For the text-containing cell, return its midpoint in [X, Y] coordinate format. 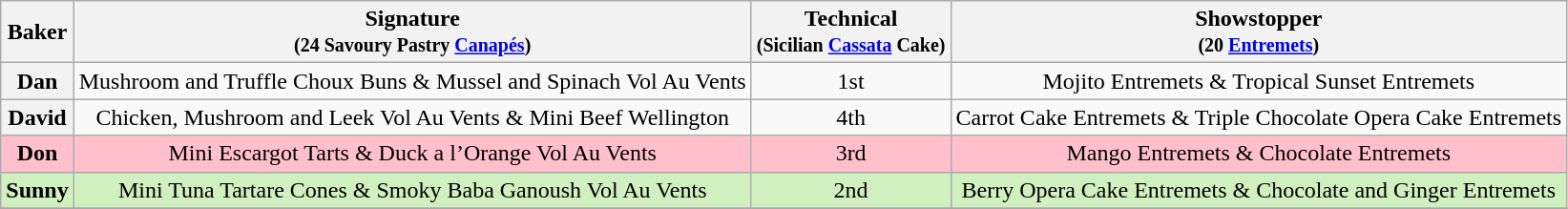
Mini Escargot Tarts & Duck a l’Orange Vol Au Vents [412, 154]
Sunny [37, 190]
Mini Tuna Tartare Cones & Smoky Baba Ganoush Vol Au Vents [412, 190]
3rd [851, 154]
Signature(24 Savoury Pastry Canapés) [412, 32]
David [37, 117]
Berry Opera Cake Entremets & Chocolate and Ginger Entremets [1259, 190]
1st [851, 81]
4th [851, 117]
Mango Entremets & Chocolate Entremets [1259, 154]
Mojito Entremets & Tropical Sunset Entremets [1259, 81]
Carrot Cake Entremets & Triple Chocolate Opera Cake Entremets [1259, 117]
Showstopper(20 Entremets) [1259, 32]
Dan [37, 81]
Chicken, Mushroom and Leek Vol Au Vents & Mini Beef Wellington [412, 117]
Baker [37, 32]
Mushroom and Truffle Choux Buns & Mussel and Spinach Vol Au Vents [412, 81]
Technical(Sicilian Cassata Cake) [851, 32]
2nd [851, 190]
Don [37, 154]
